Return the (X, Y) coordinate for the center point of the cell that contains the specified text.  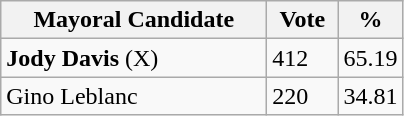
Jody Davis (X) (134, 58)
Vote (302, 20)
% (370, 20)
220 (302, 96)
412 (302, 58)
65.19 (370, 58)
Gino Leblanc (134, 96)
Mayoral Candidate (134, 20)
34.81 (370, 96)
